Detect which cell encompasses the target text, then output its [X, Y] center coordinate. 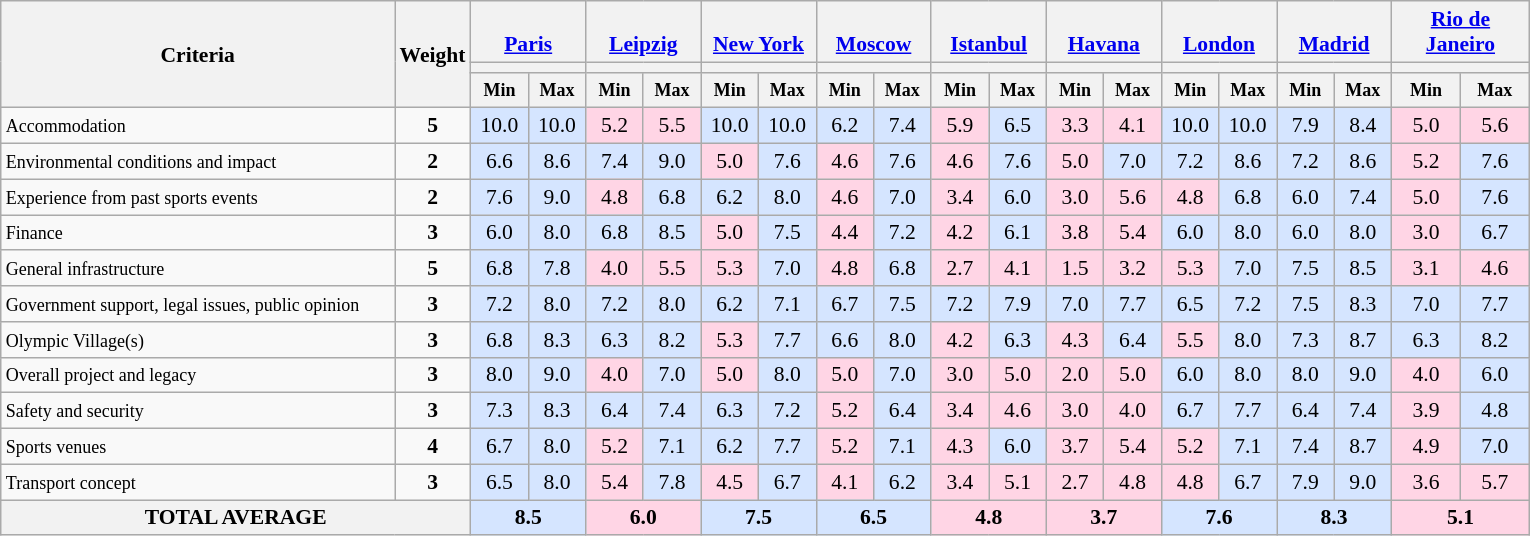
Sports venues [198, 447]
TOTAL AVERAGE [236, 518]
Rio de Janeiro [1461, 32]
Experience from past sports events [198, 197]
3.9 [1426, 411]
Safety and security [198, 411]
Leipzig [644, 32]
3.6 [1426, 482]
5.9 [960, 126]
3.3 [1075, 126]
Overall project and legacy [198, 375]
Havana [1104, 32]
1.5 [1075, 269]
2.0 [1075, 375]
General infrastructure [198, 269]
4.9 [1426, 447]
London [1218, 32]
Istanbul [988, 32]
4.5 [730, 482]
Paris [528, 32]
Finance [198, 233]
Criteria [198, 54]
3.2 [1133, 269]
Government support, legal issues, public opinion [198, 304]
3.1 [1426, 269]
Weight [433, 54]
4.4 [845, 233]
Accommodation [198, 126]
8.4 [1363, 126]
New York [758, 32]
3.8 [1075, 233]
Environmental conditions and impact [198, 162]
6.1 [1018, 233]
Olympic Village(s) [198, 340]
Moscow [874, 32]
Madrid [1334, 32]
4 [433, 447]
Transport concept [198, 482]
5.7 [1494, 482]
